From the cell containing the given text, extract its center point as [X, Y] coordinate. 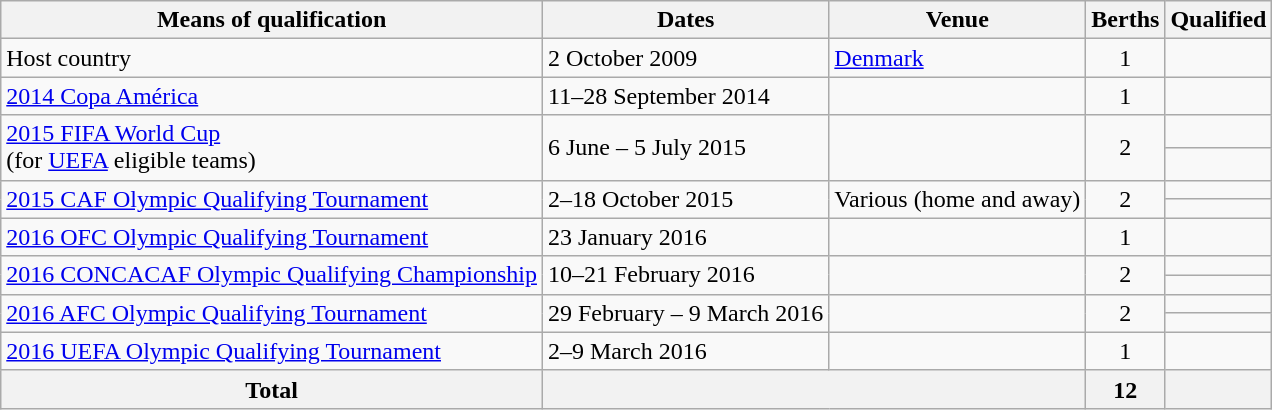
2–9 March 2016 [685, 351]
2015 FIFA World Cup(for UEFA eligible teams) [272, 148]
29 February – 9 March 2016 [685, 313]
10–21 February 2016 [685, 275]
6 June – 5 July 2015 [685, 148]
23 January 2016 [685, 237]
2016 UEFA Olympic Qualifying Tournament [272, 351]
Venue [958, 20]
Berths [1126, 20]
12 [1126, 389]
Host country [272, 58]
11–28 September 2014 [685, 96]
Denmark [958, 58]
2016 AFC Olympic Qualifying Tournament [272, 313]
Various (home and away) [958, 199]
Dates [685, 20]
2016 OFC Olympic Qualifying Tournament [272, 237]
Means of qualification [272, 20]
2–18 October 2015 [685, 199]
2 October 2009 [685, 58]
Qualified [1218, 20]
2014 Copa América [272, 96]
2016 CONCACAF Olympic Qualifying Championship [272, 275]
2015 CAF Olympic Qualifying Tournament [272, 199]
Total [272, 389]
